Identify which cell holds the provided text, then report its [x, y] central coordinate. 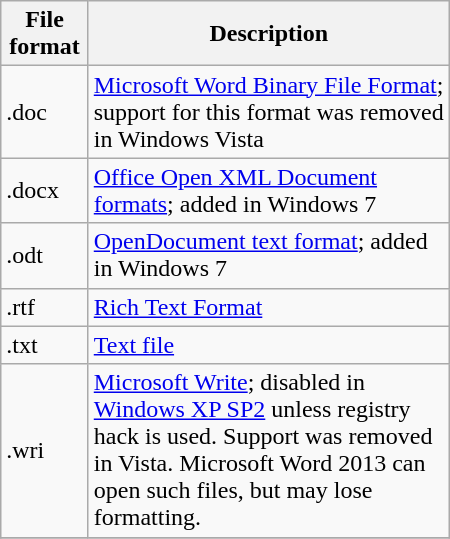
File format [44, 34]
.txt [44, 345]
.docx [44, 190]
.wri [44, 450]
.odt [44, 256]
Rich Text Format [268, 307]
OpenDocument text format; added in Windows 7 [268, 256]
Description [268, 34]
Microsoft Word Binary File Format; support for this format was removed in Windows Vista [268, 112]
Text file [268, 345]
.rtf [44, 307]
Office Open XML Document formats; added in Windows 7 [268, 190]
.doc [44, 112]
